Scan for the cell matching the given text and deliver its (X, Y) coordinate at center. 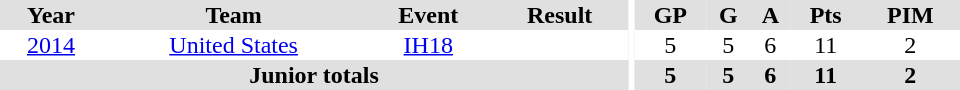
Event (428, 15)
G (728, 15)
A (770, 15)
2014 (51, 45)
GP (670, 15)
Year (51, 15)
IH18 (428, 45)
PIM (910, 15)
Result (560, 15)
Pts (826, 15)
United States (234, 45)
Junior totals (314, 75)
Team (234, 15)
